Find where the given text appears and provide that cell's center as [x, y] coordinate. 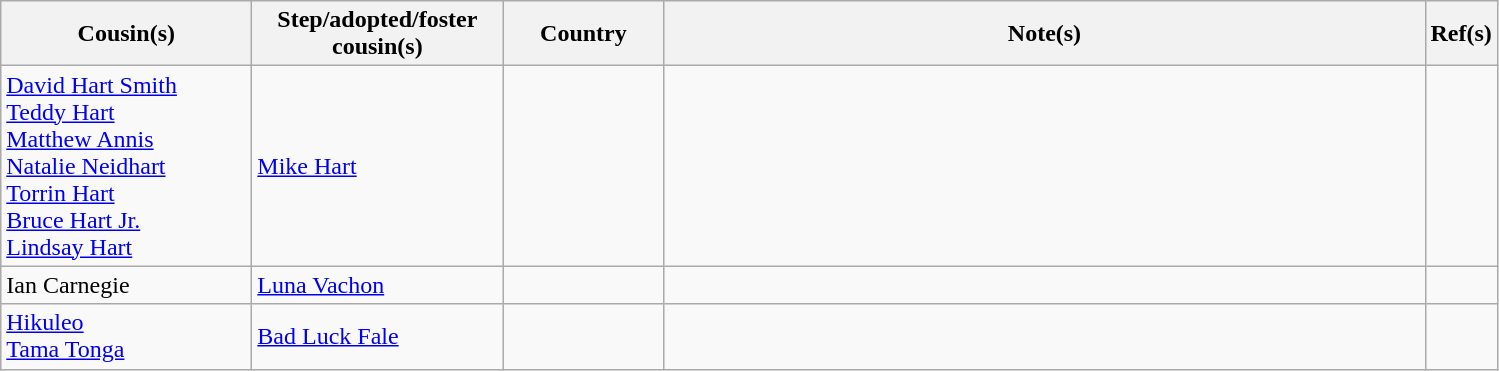
Cousin(s) [126, 34]
Ref(s) [1461, 34]
Mike Hart [378, 166]
Luna Vachon [378, 285]
Step/adopted/foster cousin(s) [378, 34]
Country [584, 34]
Bad Luck Fale [378, 336]
HikuleoTama Tonga [126, 336]
Note(s) [1044, 34]
Ian Carnegie [126, 285]
David Hart SmithTeddy HartMatthew AnnisNatalie NeidhartTorrin HartBruce Hart Jr.Lindsay Hart [126, 166]
